Determine the (x, y) coordinate at the center of the cell enclosing the given text.  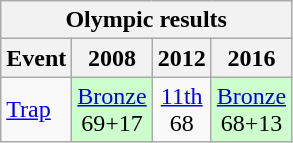
Trap (36, 110)
2012 (182, 58)
Bronze69+17 (112, 110)
Olympic results (146, 20)
2008 (112, 58)
Event (36, 58)
11th68 (182, 110)
2016 (251, 58)
Bronze68+13 (251, 110)
